Capture the cell that displays the provided text and extract its [x, y] central coordinate. 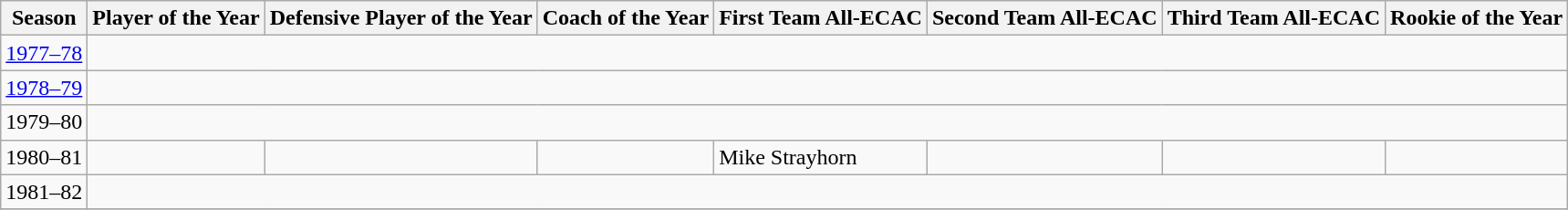
Second Team All-ECAC [1044, 18]
1979–80 [44, 122]
1977–78 [44, 53]
Season [44, 18]
1981–82 [44, 192]
First Team All-ECAC [821, 18]
1980–81 [44, 157]
Player of the Year [176, 18]
Rookie of the Year [1477, 18]
Defensive Player of the Year [401, 18]
Mike Strayhorn [821, 157]
Third Team All-ECAC [1273, 18]
Coach of the Year [626, 18]
1978–79 [44, 88]
